Scan for the cell matching the given text and deliver its (x, y) coordinate at center. 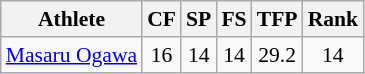
16 (162, 55)
CF (162, 19)
Athlete (72, 19)
TFP (278, 19)
FS (234, 19)
29.2 (278, 55)
Rank (334, 19)
SP (198, 19)
Masaru Ogawa (72, 55)
